For the text-containing cell, return its midpoint in [X, Y] coordinate format. 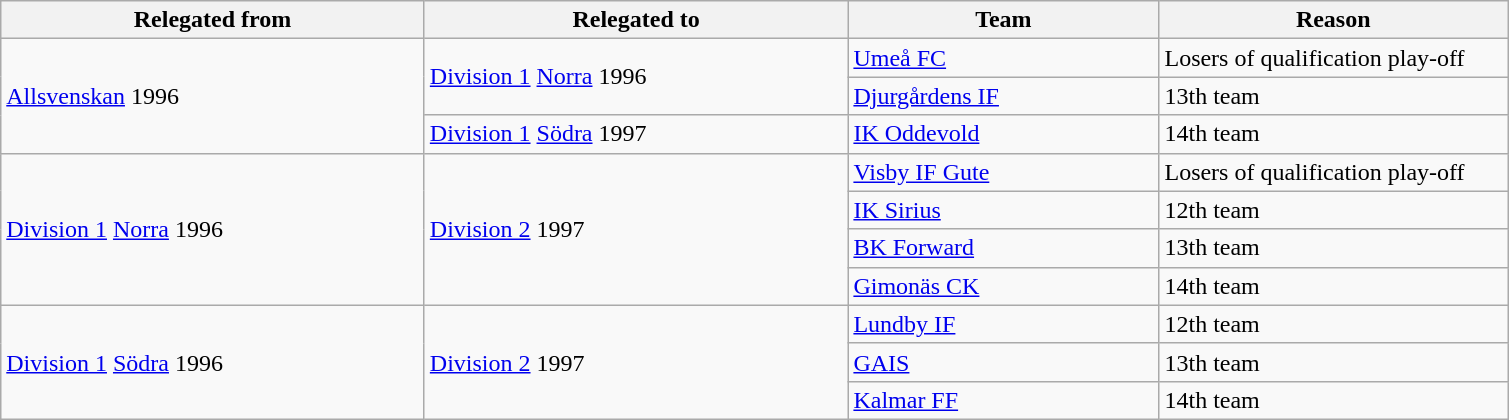
Umeå FC [1004, 58]
GAIS [1004, 362]
Team [1004, 20]
Djurgårdens IF [1004, 96]
IK Oddevold [1004, 134]
Relegated to [636, 20]
IK Sirius [1004, 210]
Kalmar FF [1004, 400]
Gimonäs CK [1004, 286]
Allsvenskan 1996 [213, 96]
Division 1 Södra 1997 [636, 134]
Division 1 Södra 1996 [213, 362]
Lundby IF [1004, 324]
BK Forward [1004, 248]
Visby IF Gute [1004, 172]
Relegated from [213, 20]
Reason [1334, 20]
